For the text-containing cell, return its midpoint in (X, Y) coordinate format. 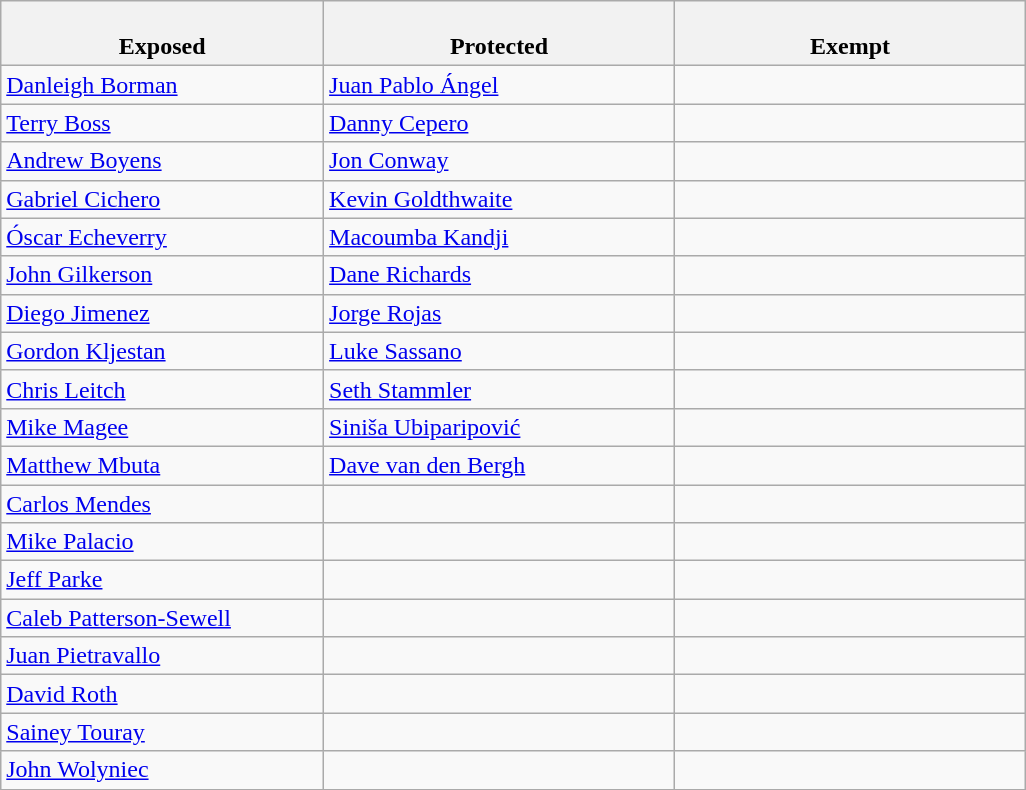
Mike Palacio (162, 542)
Protected (500, 34)
Danny Cepero (500, 123)
Juan Pablo Ángel (500, 85)
Jon Conway (500, 161)
Luke Sassano (500, 351)
Danleigh Borman (162, 85)
Jorge Rojas (500, 313)
Mike Magee (162, 427)
Seth Stammler (500, 389)
David Roth (162, 694)
John Gilkerson (162, 275)
Siniša Ubiparipović (500, 427)
John Wolyniec (162, 770)
Chris Leitch (162, 389)
Óscar Echeverry (162, 237)
Sainey Touray (162, 732)
Gabriel Cichero (162, 199)
Gordon Kljestan (162, 351)
Dane Richards (500, 275)
Dave van den Bergh (500, 465)
Kevin Goldthwaite (500, 199)
Exempt (850, 34)
Matthew Mbuta (162, 465)
Jeff Parke (162, 580)
Caleb Patterson-Sewell (162, 618)
Carlos Mendes (162, 503)
Terry Boss (162, 123)
Macoumba Kandji (500, 237)
Andrew Boyens (162, 161)
Diego Jimenez (162, 313)
Exposed (162, 34)
Juan Pietravallo (162, 656)
